Pinpoint the cell where the given text exists, returning its [x, y] midpoint coordinate. 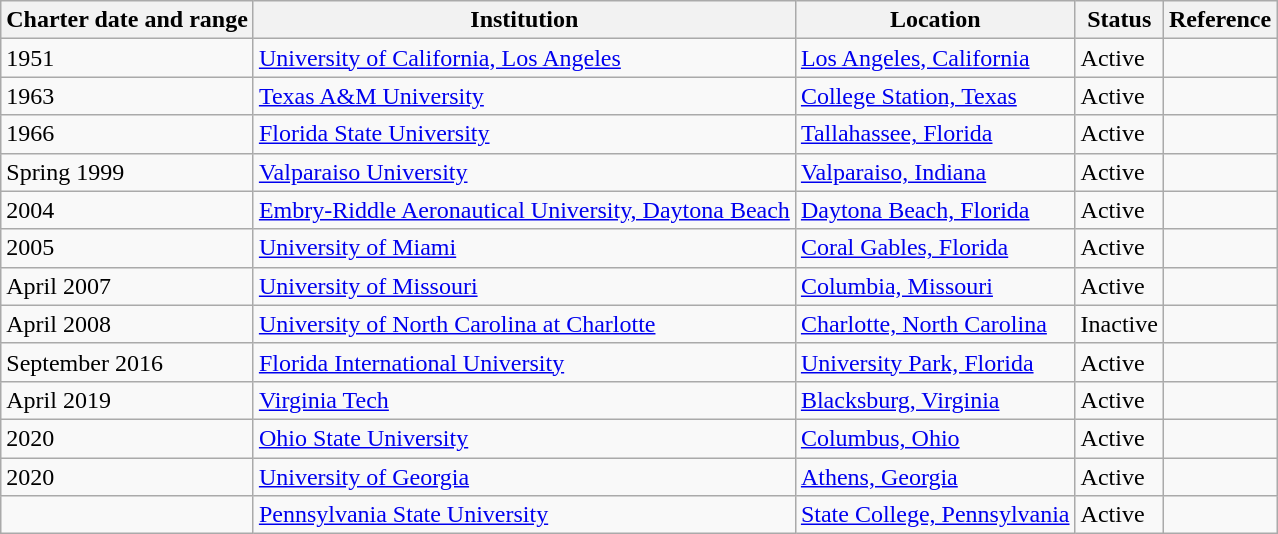
Los Angeles, California [935, 58]
Florida State University [524, 134]
Coral Gables, Florida [935, 248]
Pennsylvania State University [524, 515]
Valparaiso, Indiana [935, 172]
April 2019 [128, 400]
Status [1119, 20]
September 2016 [128, 362]
College Station, Texas [935, 96]
University of California, Los Angeles [524, 58]
Ohio State University [524, 438]
Embry-Riddle Aeronautical University, Daytona Beach [524, 210]
April 2008 [128, 324]
Daytona Beach, Florida [935, 210]
Athens, Georgia [935, 477]
Institution [524, 20]
Columbus, Ohio [935, 438]
Inactive [1119, 324]
University of Georgia [524, 477]
University of Missouri [524, 286]
Columbia, Missouri [935, 286]
Blacksburg, Virginia [935, 400]
Charlotte, North Carolina [935, 324]
2005 [128, 248]
April 2007 [128, 286]
University of Miami [524, 248]
University Park, Florida [935, 362]
Texas A&M University [524, 96]
1963 [128, 96]
Virginia Tech [524, 400]
Charter date and range [128, 20]
Location [935, 20]
Valparaiso University [524, 172]
Florida International University [524, 362]
Reference [1220, 20]
University of North Carolina at Charlotte [524, 324]
1966 [128, 134]
2004 [128, 210]
Spring 1999 [128, 172]
State College, Pennsylvania [935, 515]
1951 [128, 58]
Tallahassee, Florida [935, 134]
